Locate the cell with the specified text and output its [x, y] center coordinate. 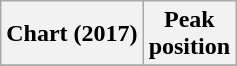
Peakposition [189, 34]
Chart (2017) [72, 34]
